Identify which cell holds the provided text, then report its (x, y) central coordinate. 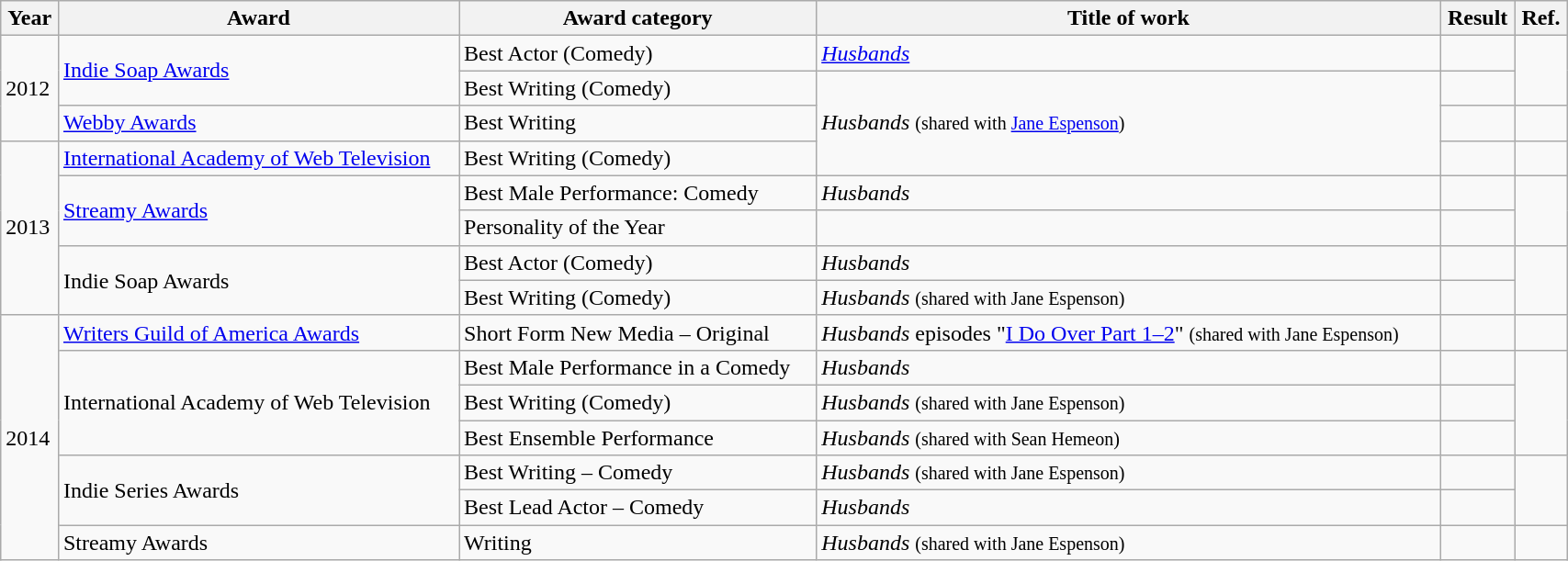
Husbands episodes "I Do Over Part 1–2" (shared with Jane Espenson) (1128, 332)
Best Male Performance in a Comedy (637, 367)
Best Writing (637, 123)
Best Lead Actor – Comedy (637, 508)
Best Ensemble Performance (637, 438)
2012 (29, 88)
Best Writing – Comedy (637, 473)
Indie Series Awards (258, 490)
Husbands (shared with Sean Hemeon) (1128, 438)
Result (1477, 18)
Personality of the Year (637, 228)
Short Form New Media – Original (637, 332)
Writers Guild of America Awards (258, 332)
Award category (637, 18)
Webby Awards (258, 123)
Ref. (1540, 18)
2013 (29, 228)
2014 (29, 437)
Year (29, 18)
Best Male Performance: Comedy (637, 193)
Award (258, 18)
Title of work (1128, 18)
Writing (637, 543)
